Pinpoint the cell where the given text exists, returning its (x, y) midpoint coordinate. 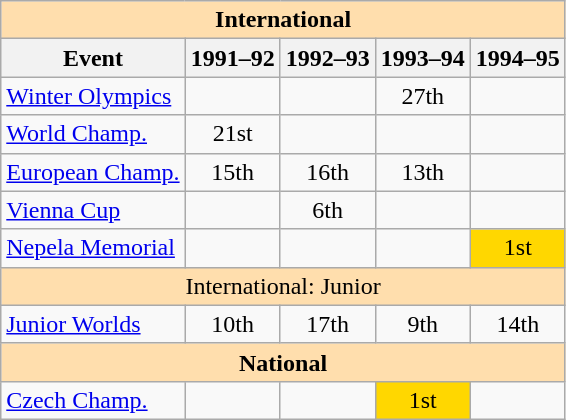
17th (328, 324)
European Champ. (93, 172)
10th (232, 324)
13th (422, 172)
6th (328, 210)
1994–95 (518, 58)
1992–93 (328, 58)
World Champ. (93, 134)
9th (422, 324)
Vienna Cup (93, 210)
Junior Worlds (93, 324)
15th (232, 172)
1991–92 (232, 58)
Czech Champ. (93, 400)
Winter Olympics (93, 96)
International (284, 20)
16th (328, 172)
21st (232, 134)
International: Junior (284, 286)
National (284, 362)
Nepela Memorial (93, 248)
Event (93, 58)
1993–94 (422, 58)
14th (518, 324)
27th (422, 96)
